Find where the given text appears and provide that cell's center as [x, y] coordinate. 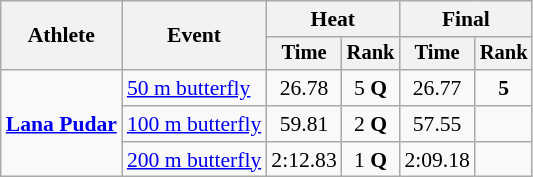
26.77 [436, 88]
Final [466, 19]
2 Q [371, 124]
Athlete [62, 36]
Heat [332, 19]
Lana Pudar [62, 124]
5 [504, 88]
26.78 [304, 88]
100 m butterfly [194, 124]
59.81 [304, 124]
57.55 [436, 124]
Event [194, 36]
5 Q [371, 88]
50 m butterfly [194, 88]
